Return the [x, y] coordinate for the center point of the cell that contains the specified text.  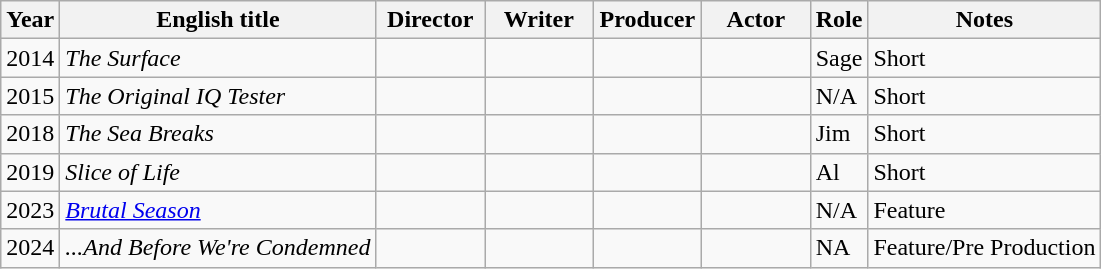
The Surface [218, 58]
Year [30, 20]
Notes [984, 20]
Jim [839, 134]
...And Before We're Condemned [218, 248]
Producer [648, 20]
Director [430, 20]
The Original IQ Tester [218, 96]
The Sea Breaks [218, 134]
2024 [30, 248]
NA [839, 248]
English title [218, 20]
Writer [538, 20]
2014 [30, 58]
Actor [756, 20]
Sage [839, 58]
Slice of Life [218, 172]
Al [839, 172]
Role [839, 20]
Feature [984, 210]
2019 [30, 172]
2023 [30, 210]
2015 [30, 96]
2018 [30, 134]
Feature/Pre Production [984, 248]
Brutal Season [218, 210]
